Return (x, y) of the center of cell containing provided text 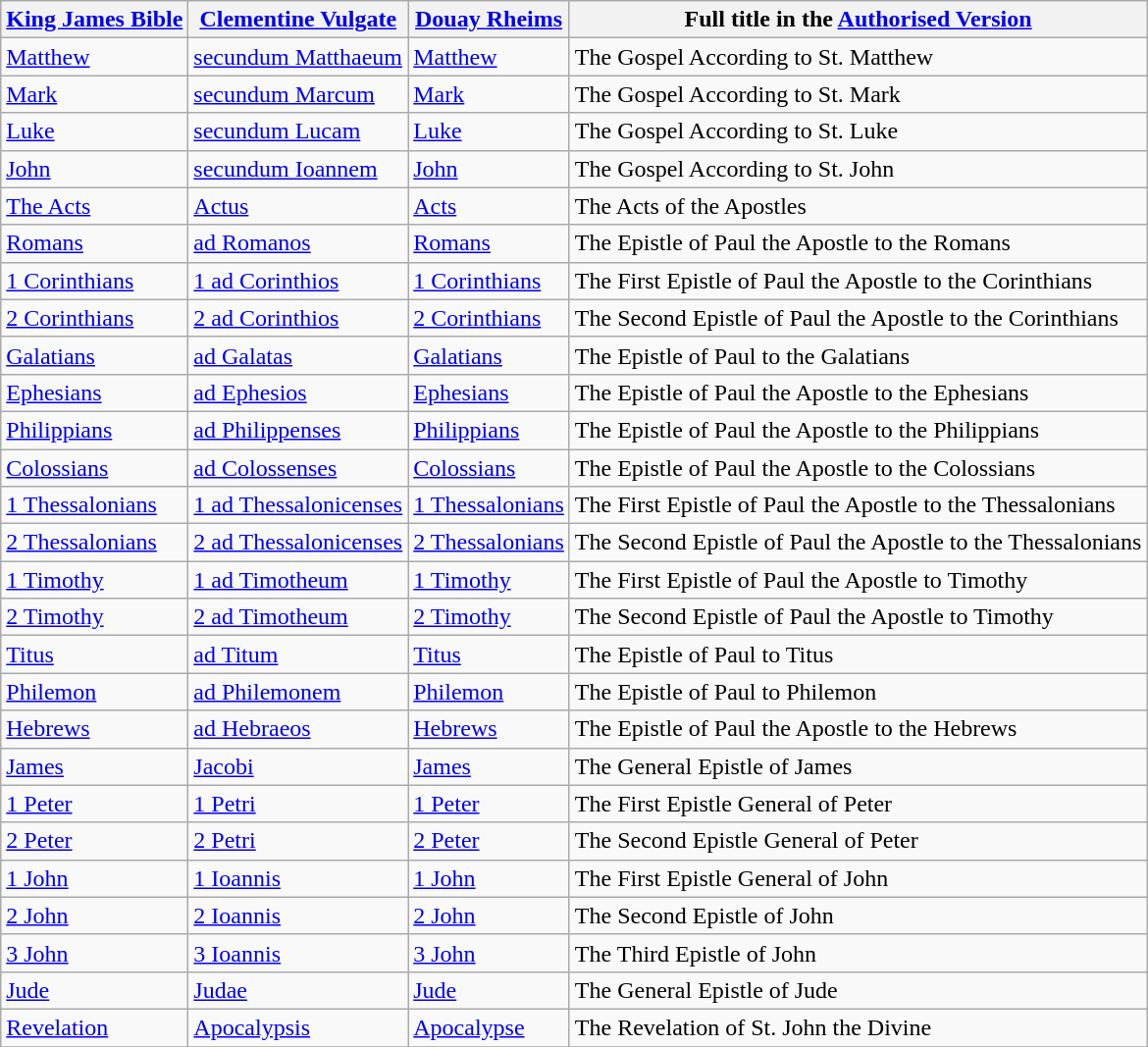
The First Epistle General of Peter (858, 804)
ad Philippenses (298, 430)
The Second Epistle of Paul the Apostle to Timothy (858, 617)
secundum Lucam (298, 131)
The First Epistle of Paul the Apostle to the Thessalonians (858, 505)
2 Ioannis (298, 916)
The Epistle of Paul the Apostle to the Hebrews (858, 729)
1 ad Corinthios (298, 281)
The Second Epistle of John (858, 916)
3 Ioannis (298, 953)
2 ad Thessalonicenses (298, 543)
The Acts (94, 206)
ad Hebraeos (298, 729)
The First Epistle of Paul the Apostle to Timothy (858, 580)
ad Galatas (298, 355)
1 ad Thessalonicenses (298, 505)
The Gospel According to St. Luke (858, 131)
ad Romanos (298, 243)
2 ad Timotheum (298, 617)
The Third Epistle of John (858, 953)
The Gospel According to St. Mark (858, 94)
The Gospel According to St. John (858, 169)
2 ad Corinthios (298, 318)
Revelation (94, 1027)
Full title in the Authorised Version (858, 20)
2 Petri (298, 841)
Apocalypsis (298, 1027)
The Epistle of Paul the Apostle to the Ephesians (858, 393)
The Revelation of St. John the Divine (858, 1027)
The General Epistle of James (858, 766)
The Epistle of Paul to the Galatians (858, 355)
The Second Epistle of Paul the Apostle to the Thessalonians (858, 543)
Clementine Vulgate (298, 20)
1 ad Timotheum (298, 580)
Jacobi (298, 766)
secundum Matthaeum (298, 57)
King James Bible (94, 20)
The Gospel According to St. Matthew (858, 57)
The First Epistle of Paul the Apostle to the Corinthians (858, 281)
1 Ioannis (298, 878)
ad Colossenses (298, 468)
The Epistle of Paul the Apostle to the Colossians (858, 468)
Judae (298, 990)
The Acts of the Apostles (858, 206)
ad Titum (298, 654)
Acts (489, 206)
The Epistle of Paul to Titus (858, 654)
Actus (298, 206)
secundum Ioannem (298, 169)
The Epistle of Paul to Philemon (858, 692)
ad Ephesios (298, 393)
secundum Marcum (298, 94)
The Epistle of Paul the Apostle to the Romans (858, 243)
Douay Rheims (489, 20)
The General Epistle of Jude (858, 990)
The First Epistle General of John (858, 878)
1 Petri (298, 804)
Apocalypse (489, 1027)
The Second Epistle General of Peter (858, 841)
ad Philemonem (298, 692)
The Second Epistle of Paul the Apostle to the Corinthians (858, 318)
The Epistle of Paul the Apostle to the Philippians (858, 430)
